From the cell containing the given text, extract its center point as [x, y] coordinate. 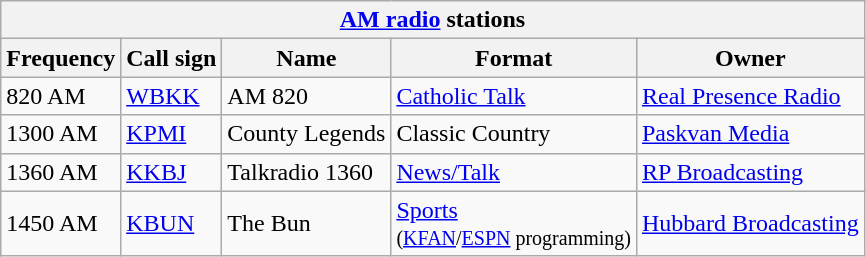
Format [514, 58]
Name [306, 58]
Classic Country [514, 134]
Paskvan Media [750, 134]
News/Talk [514, 172]
KKBJ [172, 172]
Sports(KFAN/ESPN programming) [514, 224]
1300 AM [61, 134]
Call sign [172, 58]
KBUN [172, 224]
Catholic Talk [514, 96]
1450 AM [61, 224]
Frequency [61, 58]
The Bun [306, 224]
1360 AM [61, 172]
AM radio stations [432, 20]
AM 820 [306, 96]
KPMI [172, 134]
Owner [750, 58]
Real Presence Radio [750, 96]
RP Broadcasting [750, 172]
Hubbard Broadcasting [750, 224]
County Legends [306, 134]
Talkradio 1360 [306, 172]
820 AM [61, 96]
WBKK [172, 96]
